Detect which cell encompasses the target text, then output its [x, y] center coordinate. 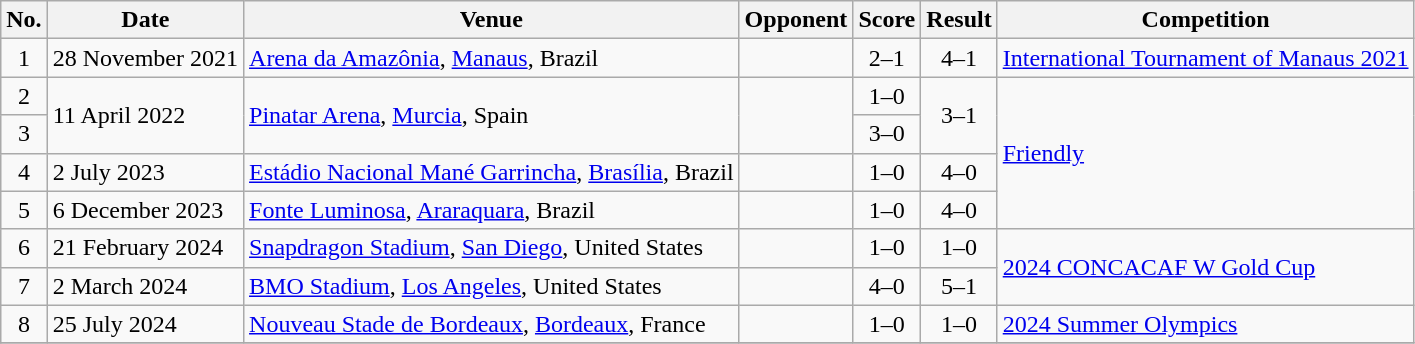
Result [959, 20]
Snapdragon Stadium, San Diego, United States [492, 248]
Estádio Nacional Mané Garrincha, Brasília, Brazil [492, 172]
Venue [492, 20]
2 [24, 96]
2024 CONCACAF W Gold Cup [1206, 267]
3 [24, 134]
Nouveau Stade de Bordeaux, Bordeaux, France [492, 324]
3–0 [887, 134]
2 March 2024 [145, 286]
Arena da Amazônia, Manaus, Brazil [492, 58]
1 [24, 58]
3–1 [959, 115]
Friendly [1206, 153]
5 [24, 210]
5–1 [959, 286]
Opponent [796, 20]
6 [24, 248]
8 [24, 324]
2 July 2023 [145, 172]
25 July 2024 [145, 324]
21 February 2024 [145, 248]
Competition [1206, 20]
2024 Summer Olympics [1206, 324]
Score [887, 20]
7 [24, 286]
No. [24, 20]
4 [24, 172]
6 December 2023 [145, 210]
BMO Stadium, Los Angeles, United States [492, 286]
2–1 [887, 58]
28 November 2021 [145, 58]
Fonte Luminosa, Araraquara, Brazil [492, 210]
Date [145, 20]
11 April 2022 [145, 115]
Pinatar Arena, Murcia, Spain [492, 115]
International Tournament of Manaus 2021 [1206, 58]
4–1 [959, 58]
